Provide the [x, y] coordinate of the cell's center where the given text is located.  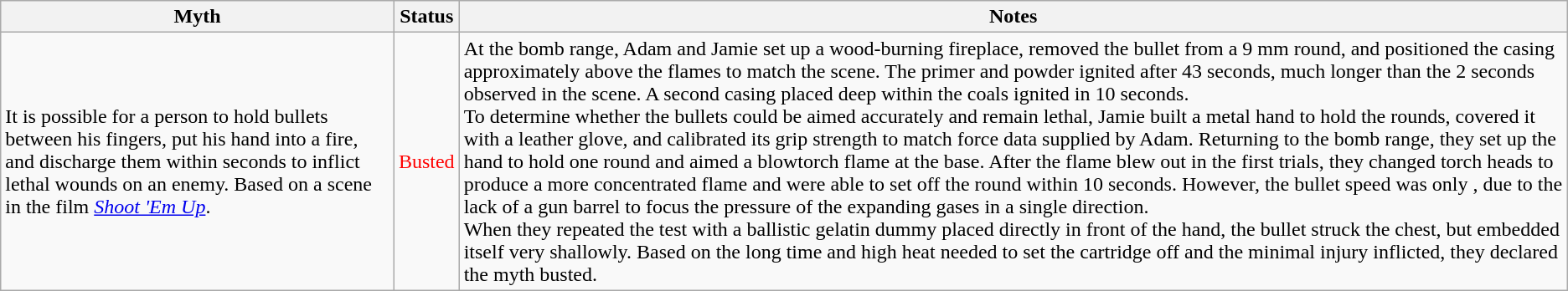
Busted [426, 161]
Notes [1014, 17]
Status [426, 17]
Myth [198, 17]
